Provide the (X, Y) coordinate of the cell's center where the given text is located.  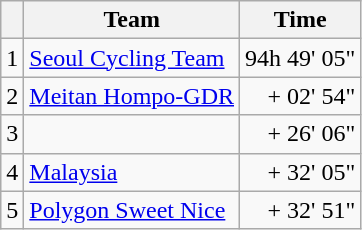
94h 49' 05" (300, 58)
Time (300, 20)
3 (12, 134)
5 (12, 210)
Polygon Sweet Nice (132, 210)
+ 32' 51" (300, 210)
2 (12, 96)
Meitan Hompo-GDR (132, 96)
Team (132, 20)
Seoul Cycling Team (132, 58)
+ 26' 06" (300, 134)
+ 02' 54" (300, 96)
+ 32' 05" (300, 172)
4 (12, 172)
1 (12, 58)
Malaysia (132, 172)
